Return [X, Y] of the center of cell containing provided text 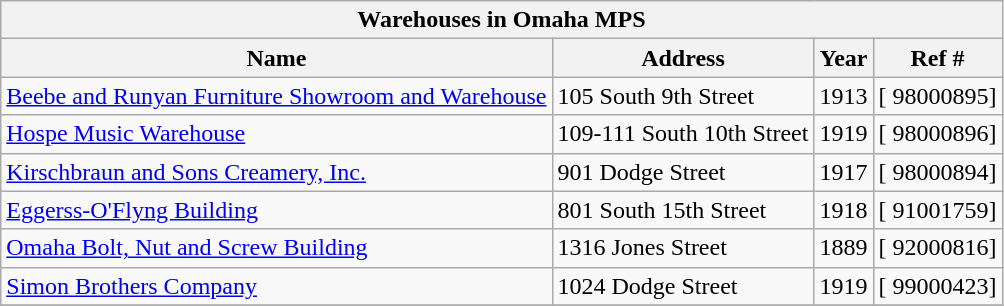
Name [276, 58]
Address [683, 58]
Ref # [938, 58]
[ 98000894] [938, 172]
[ 92000816] [938, 248]
Eggerss-O'Flyng Building [276, 210]
1024 Dodge Street [683, 286]
Simon Brothers Company [276, 286]
Warehouses in Omaha MPS [502, 20]
Beebe and Runyan Furniture Showroom and Warehouse [276, 96]
[ 98000895] [938, 96]
1316 Jones Street [683, 248]
[ 91001759] [938, 210]
1889 [844, 248]
Year [844, 58]
1917 [844, 172]
105 South 9th Street [683, 96]
109-111 South 10th Street [683, 134]
Kirschbraun and Sons Creamery, Inc. [276, 172]
Hospe Music Warehouse [276, 134]
[ 99000423] [938, 286]
Omaha Bolt, Nut and Screw Building [276, 248]
[ 98000896] [938, 134]
1913 [844, 96]
901 Dodge Street [683, 172]
801 South 15th Street [683, 210]
1918 [844, 210]
